Extract the (x, y) coordinate from the center of the cell holding the provided text.  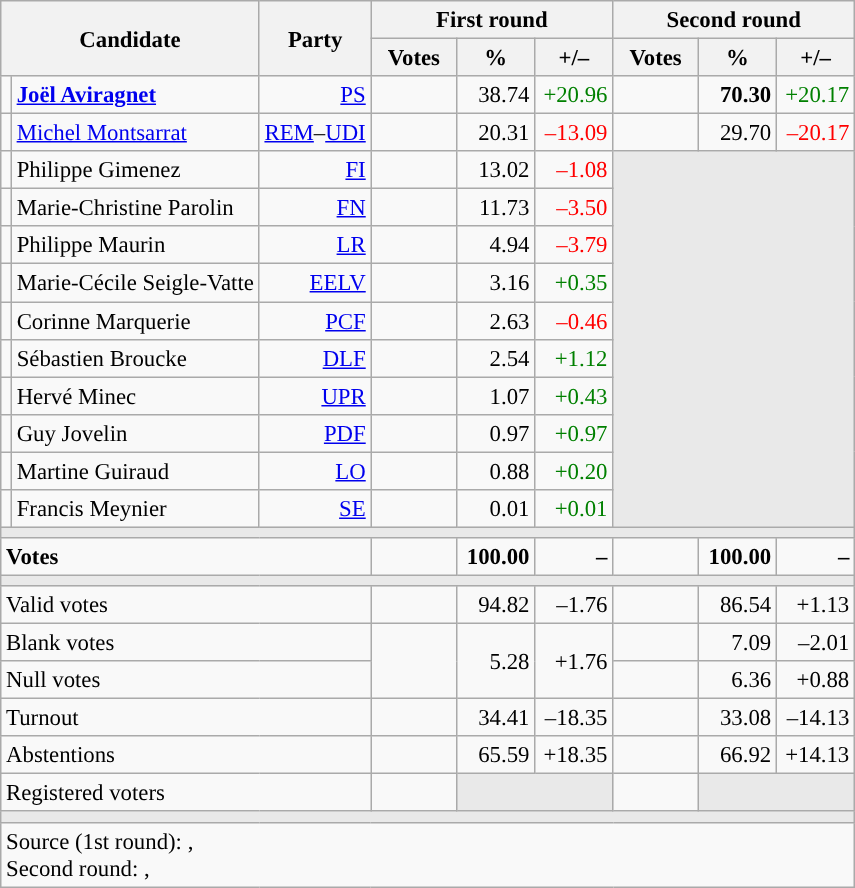
66.92 (737, 755)
Null votes (186, 680)
2.54 (496, 358)
+0.20 (574, 471)
+0.35 (574, 283)
13.02 (496, 170)
PDF (315, 433)
+0.88 (815, 680)
0.88 (496, 471)
Source (1st round): , Second round: , (428, 854)
–20.17 (815, 133)
34.41 (496, 718)
FI (315, 170)
–13.09 (574, 133)
Blank votes (186, 643)
Turnout (186, 718)
+0.97 (574, 433)
3.16 (496, 283)
FN (315, 208)
Corinne Marquerie (135, 321)
70.30 (737, 95)
–3.50 (574, 208)
Joël Aviragnet (135, 95)
Francis Meynier (135, 509)
–0.46 (574, 321)
+20.96 (574, 95)
33.08 (737, 718)
+14.13 (815, 755)
20.31 (496, 133)
Martine Guiraud (135, 471)
0.01 (496, 509)
94.82 (496, 605)
Abstentions (186, 755)
65.59 (496, 755)
11.73 (496, 208)
Michel Montsarrat (135, 133)
–2.01 (815, 643)
LO (315, 471)
Guy Jovelin (135, 433)
Second round (734, 20)
+0.01 (574, 509)
SE (315, 509)
86.54 (737, 605)
Valid votes (186, 605)
0.97 (496, 433)
2.63 (496, 321)
UPR (315, 396)
LR (315, 245)
PS (315, 95)
+1.13 (815, 605)
DLF (315, 358)
–3.79 (574, 245)
6.36 (737, 680)
Registered voters (186, 793)
Marie-Christine Parolin (135, 208)
+18.35 (574, 755)
Hervé Minec (135, 396)
Philippe Gimenez (135, 170)
1.07 (496, 396)
+0.43 (574, 396)
+1.76 (574, 662)
5.28 (496, 662)
38.74 (496, 95)
PCF (315, 321)
4.94 (496, 245)
–18.35 (574, 718)
Candidate (130, 38)
First round (492, 20)
7.09 (737, 643)
REM–UDI (315, 133)
Party (315, 38)
–1.08 (574, 170)
EELV (315, 283)
+20.17 (815, 95)
+1.12 (574, 358)
Sébastien Broucke (135, 358)
29.70 (737, 133)
Philippe Maurin (135, 245)
–14.13 (815, 718)
Marie-Cécile Seigle-Vatte (135, 283)
–1.76 (574, 605)
